Locate the cell with the specified text and output its [X, Y] center coordinate. 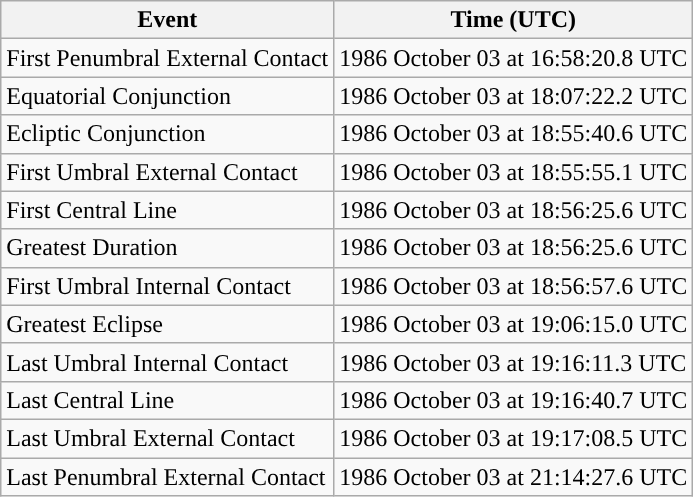
Greatest Eclipse [168, 324]
Greatest Duration [168, 248]
1986 October 03 at 19:16:40.7 UTC [514, 400]
Last Umbral Internal Contact [168, 362]
1986 October 03 at 16:58:20.8 UTC [514, 58]
1986 October 03 at 19:17:08.5 UTC [514, 438]
1986 October 03 at 18:55:40.6 UTC [514, 134]
1986 October 03 at 19:16:11.3 UTC [514, 362]
First Umbral External Contact [168, 172]
Last Umbral External Contact [168, 438]
First Penumbral External Contact [168, 58]
1986 October 03 at 18:56:57.6 UTC [514, 286]
1986 October 03 at 18:07:22.2 UTC [514, 96]
1986 October 03 at 18:55:55.1 UTC [514, 172]
First Central Line [168, 210]
1986 October 03 at 21:14:27.6 UTC [514, 477]
Ecliptic Conjunction [168, 134]
First Umbral Internal Contact [168, 286]
Last Penumbral External Contact [168, 477]
Last Central Line [168, 400]
1986 October 03 at 19:06:15.0 UTC [514, 324]
Time (UTC) [514, 20]
Equatorial Conjunction [168, 96]
Event [168, 20]
